Output the (X, Y) coordinate of the center of the cell containing the given text.  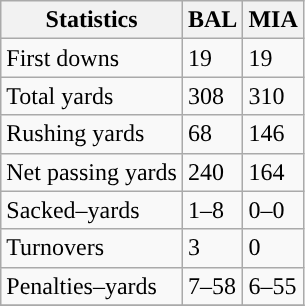
Total yards (92, 96)
164 (273, 172)
MIA (273, 20)
3 (212, 248)
0–0 (273, 210)
0 (273, 248)
Statistics (92, 20)
7–58 (212, 286)
Sacked–yards (92, 210)
146 (273, 134)
6–55 (273, 286)
310 (273, 96)
308 (212, 96)
1–8 (212, 210)
First downs (92, 58)
68 (212, 134)
240 (212, 172)
Turnovers (92, 248)
Rushing yards (92, 134)
Penalties–yards (92, 286)
Net passing yards (92, 172)
BAL (212, 20)
